Provide the [X, Y] coordinate of the cell's center where the given text is located.  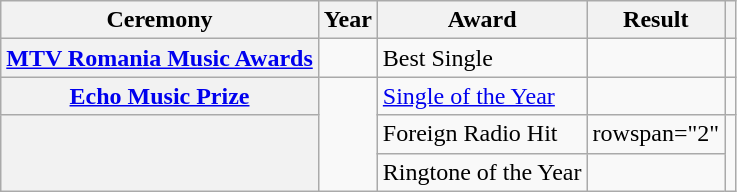
Best Single [482, 58]
Result [656, 20]
Ringtone of the Year [482, 172]
Year [348, 20]
Single of the Year [482, 96]
MTV Romania Music Awards [160, 58]
Foreign Radio Hit [482, 134]
Echo Music Prize [160, 96]
Award [482, 20]
Ceremony [160, 20]
rowspan="2" [656, 134]
